Find where the given text appears and provide that cell's center as (X, Y) coordinate. 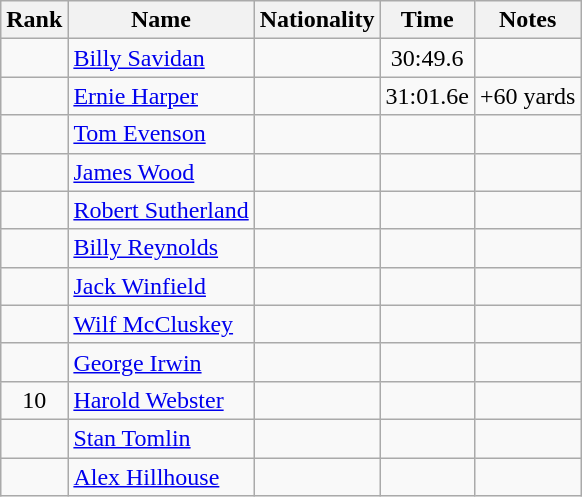
Jack Winfield (161, 286)
Alex Hillhouse (161, 477)
Billy Savidan (161, 58)
George Irwin (161, 362)
Tom Evenson (161, 134)
James Wood (161, 172)
Wilf McCluskey (161, 324)
10 (34, 400)
Name (161, 20)
Billy Reynolds (161, 248)
Notes (528, 20)
Time (427, 20)
Ernie Harper (161, 96)
31:01.6e (427, 96)
30:49.6 (427, 58)
Harold Webster (161, 400)
Robert Sutherland (161, 210)
Nationality (317, 20)
Rank (34, 20)
+60 yards (528, 96)
Stan Tomlin (161, 438)
